Provide the [X, Y] coordinate of the cell's center where the given text is located.  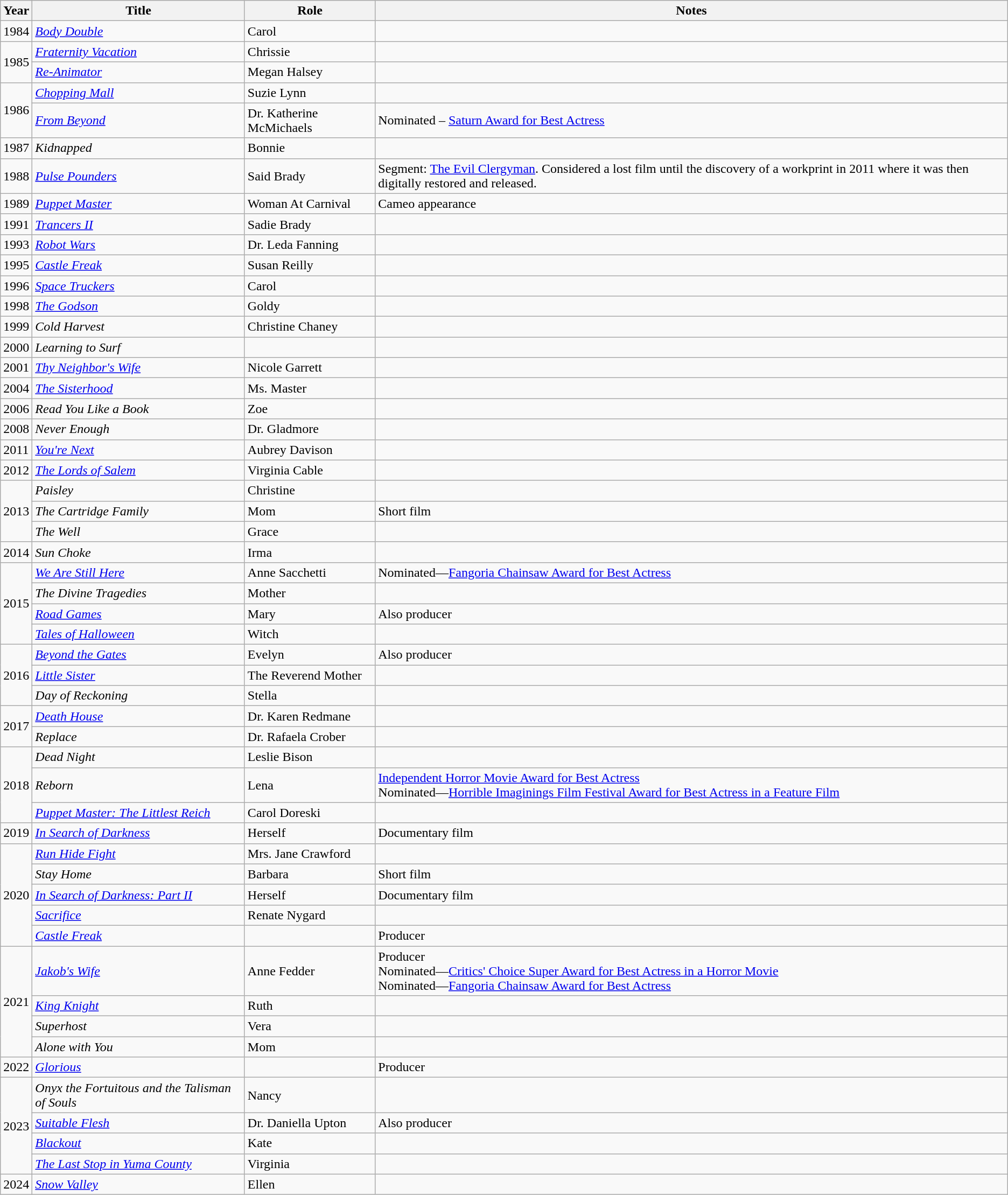
Title [139, 11]
Zoe [310, 409]
Sadie Brady [310, 224]
2001 [16, 368]
The Sisterhood [139, 388]
2014 [16, 552]
Day of Reckoning [139, 696]
1989 [16, 204]
2016 [16, 675]
Nancy [310, 1095]
Ms. Master [310, 388]
Woman At Carnival [310, 204]
The Cartridge Family [139, 511]
Role [310, 11]
Death House [139, 716]
Replace [139, 737]
Chrissie [310, 52]
1996 [16, 286]
Nicole Garrett [310, 368]
1988 [16, 176]
Anne Sacchetti [310, 572]
Thy Neighbor's Wife [139, 368]
2017 [16, 726]
Learning to Surf [139, 347]
2019 [16, 833]
Dr. Karen Redmane [310, 716]
In Search of Darkness: Part II [139, 894]
Susan Reilly [310, 265]
Evelyn [310, 655]
Dr. Rafaela Crober [310, 737]
Body Double [139, 31]
Jakob's Wife [139, 970]
Fraternity Vacation [139, 52]
2024 [16, 1184]
Anne Fedder [310, 970]
1995 [16, 265]
Chopping Mall [139, 93]
2008 [16, 429]
Read You Like a Book [139, 409]
Leslie Bison [310, 757]
2006 [16, 409]
The Last Stop in Yuma County [139, 1164]
In Search of Darkness [139, 833]
2013 [16, 511]
Dr. Katherine McMichaels [310, 121]
Snow Valley [139, 1184]
Megan Halsey [310, 72]
2020 [16, 894]
Aubrey Davison [310, 450]
Glorious [139, 1067]
Space Truckers [139, 286]
Stella [310, 696]
Dr. Leda Fanning [310, 244]
Cameo appearance [691, 204]
King Knight [139, 1006]
1991 [16, 224]
Mary [310, 613]
Nominated—Fangoria Chainsaw Award for Best Actress [691, 572]
Pulse Pounders [139, 176]
Paisley [139, 491]
Robot Wars [139, 244]
Irma [310, 552]
Mother [310, 593]
You're Next [139, 450]
Barbara [310, 874]
Dr. Gladmore [310, 429]
Tales of Halloween [139, 634]
Year [16, 11]
Independent Horror Movie Award for Best ActressNominated—Horrible Imaginings Film Festival Award for Best Actress in a Feature Film [691, 785]
Goldy [310, 306]
Virginia [310, 1164]
Carol Doreski [310, 813]
Dr. Daniella Upton [310, 1123]
Notes [691, 11]
Lena [310, 785]
2011 [16, 450]
Sacrifice [139, 915]
Run Hide Fight [139, 854]
Reborn [139, 785]
From Beyond [139, 121]
Renate Nygard [310, 915]
The Well [139, 532]
Grace [310, 532]
Christine [310, 491]
Nominated – Saturn Award for Best Actress [691, 121]
2012 [16, 470]
Vera [310, 1026]
1985 [16, 62]
The Divine Tragedies [139, 593]
The Lords of Salem [139, 470]
2004 [16, 388]
We Are Still Here [139, 572]
Puppet Master: The Littlest Reich [139, 813]
Bonnie [310, 148]
Alone with You [139, 1047]
2023 [16, 1126]
ProducerNominated—Critics' Choice Super Award for Best Actress in a Horror MovieNominated—Fangoria Chainsaw Award for Best Actress [691, 970]
1984 [16, 31]
2018 [16, 785]
Ellen [310, 1184]
Blackout [139, 1143]
2015 [16, 603]
The Godson [139, 306]
Stay Home [139, 874]
Puppet Master [139, 204]
Little Sister [139, 675]
Trancers II [139, 224]
Beyond the Gates [139, 655]
Superhost [139, 1026]
The Reverend Mother [310, 675]
Re-Animator [139, 72]
2000 [16, 347]
Suzie Lynn [310, 93]
Suitable Flesh [139, 1123]
1986 [16, 110]
Segment: The Evil Clergyman. Considered a lost film until the discovery of a workprint in 2011 where it was then digitally restored and released. [691, 176]
1987 [16, 148]
Road Games [139, 613]
Virginia Cable [310, 470]
Said Brady [310, 176]
Christine Chaney [310, 327]
2022 [16, 1067]
2021 [16, 1001]
1993 [16, 244]
Onyx the Fortuitous and the Talisman of Souls [139, 1095]
Kidnapped [139, 148]
Dead Night [139, 757]
Sun Choke [139, 552]
Never Enough [139, 429]
1998 [16, 306]
1999 [16, 327]
Mrs. Jane Crawford [310, 854]
Kate [310, 1143]
Cold Harvest [139, 327]
Witch [310, 634]
Ruth [310, 1006]
